Return the [x, y] coordinate for the center point of the cell that contains the specified text.  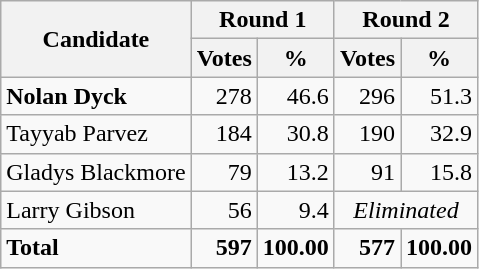
Nolan Dyck [96, 96]
Larry Gibson [96, 210]
Tayyab Parvez [96, 134]
Round 1 [262, 20]
Round 2 [406, 20]
30.8 [296, 134]
190 [367, 134]
32.9 [440, 134]
597 [224, 248]
184 [224, 134]
Gladys Blackmore [96, 172]
Eliminated [406, 210]
46.6 [296, 96]
15.8 [440, 172]
9.4 [296, 210]
577 [367, 248]
56 [224, 210]
278 [224, 96]
91 [367, 172]
51.3 [440, 96]
Candidate [96, 39]
79 [224, 172]
Total [96, 248]
13.2 [296, 172]
296 [367, 96]
